Scan for the cell matching the given text and deliver its (X, Y) coordinate at center. 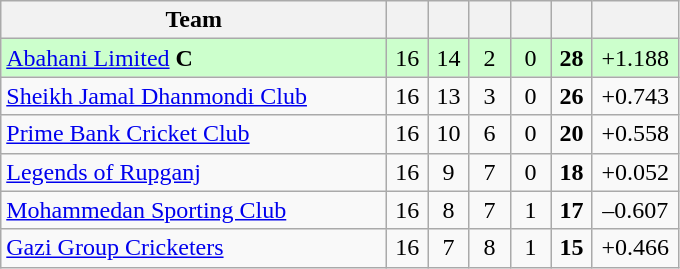
+0.466 (635, 248)
10 (448, 134)
+0.743 (635, 96)
14 (448, 58)
Gazi Group Cricketers (194, 248)
13 (448, 96)
20 (572, 134)
15 (572, 248)
3 (490, 96)
Mohammedan Sporting Club (194, 210)
Team (194, 20)
9 (448, 172)
+0.558 (635, 134)
Legends of Rupganj (194, 172)
–0.607 (635, 210)
Abahani Limited C (194, 58)
+0.052 (635, 172)
2 (490, 58)
Sheikh Jamal Dhanmondi Club (194, 96)
+1.188 (635, 58)
6 (490, 134)
18 (572, 172)
17 (572, 210)
Prime Bank Cricket Club (194, 134)
26 (572, 96)
28 (572, 58)
